Determine the (X, Y) coordinate at the center of the cell enclosing the given text.  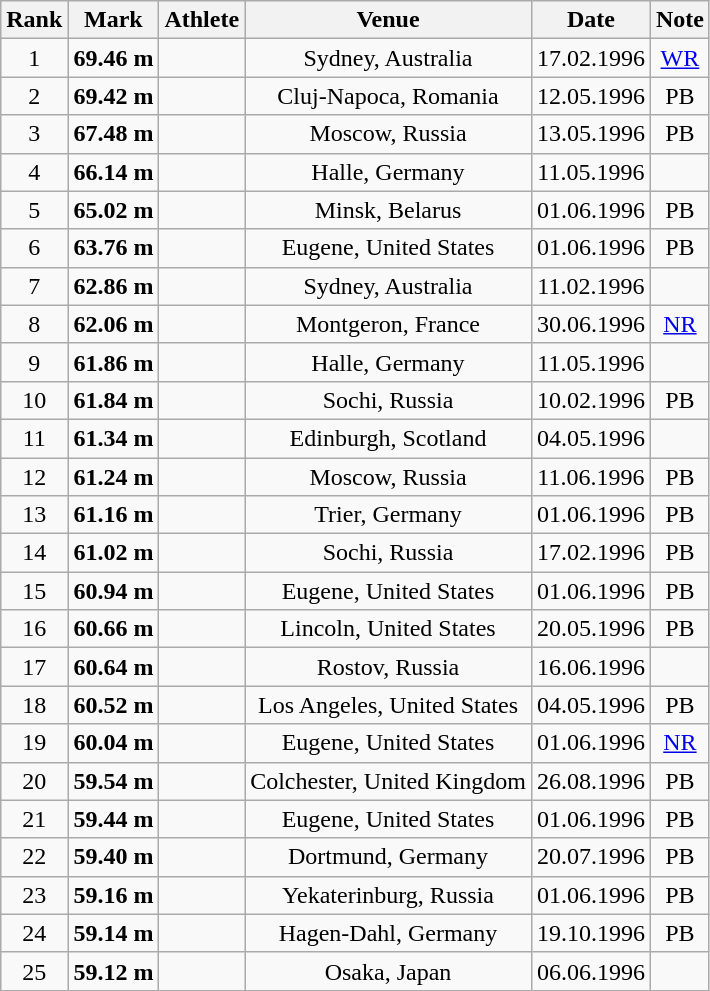
25 (34, 971)
20.07.1996 (590, 857)
60.66 m (114, 629)
Date (590, 20)
Dortmund, Germany (388, 857)
69.42 m (114, 96)
Mark (114, 20)
20.05.1996 (590, 629)
59.40 m (114, 857)
Note (680, 20)
Venue (388, 20)
59.16 m (114, 895)
63.76 m (114, 248)
11 (34, 438)
06.06.1996 (590, 971)
61.24 m (114, 477)
61.84 m (114, 400)
Athlete (202, 20)
69.46 m (114, 58)
18 (34, 705)
59.54 m (114, 781)
59.44 m (114, 819)
7 (34, 286)
1 (34, 58)
61.02 m (114, 553)
4 (34, 172)
9 (34, 362)
61.34 m (114, 438)
5 (34, 210)
8 (34, 324)
Minsk, Belarus (388, 210)
20 (34, 781)
Trier, Germany (388, 515)
21 (34, 819)
16.06.1996 (590, 667)
67.48 m (114, 134)
60.64 m (114, 667)
Cluj-Napoca, Romania (388, 96)
14 (34, 553)
Rank (34, 20)
Lincoln, United States (388, 629)
Edinburgh, Scotland (388, 438)
60.52 m (114, 705)
26.08.1996 (590, 781)
19 (34, 743)
65.02 m (114, 210)
60.04 m (114, 743)
11.06.1996 (590, 477)
Los Angeles, United States (388, 705)
62.06 m (114, 324)
Yekaterinburg, Russia (388, 895)
24 (34, 933)
2 (34, 96)
59.12 m (114, 971)
61.16 m (114, 515)
60.94 m (114, 591)
12 (34, 477)
11.02.1996 (590, 286)
66.14 m (114, 172)
17 (34, 667)
Montgeron, France (388, 324)
Rostov, Russia (388, 667)
16 (34, 629)
13 (34, 515)
10 (34, 400)
61.86 m (114, 362)
13.05.1996 (590, 134)
WR (680, 58)
6 (34, 248)
59.14 m (114, 933)
Colchester, United Kingdom (388, 781)
Osaka, Japan (388, 971)
62.86 m (114, 286)
23 (34, 895)
19.10.1996 (590, 933)
12.05.1996 (590, 96)
22 (34, 857)
15 (34, 591)
30.06.1996 (590, 324)
10.02.1996 (590, 400)
3 (34, 134)
Hagen-Dahl, Germany (388, 933)
